For the text-containing cell, return its midpoint in (X, Y) coordinate format. 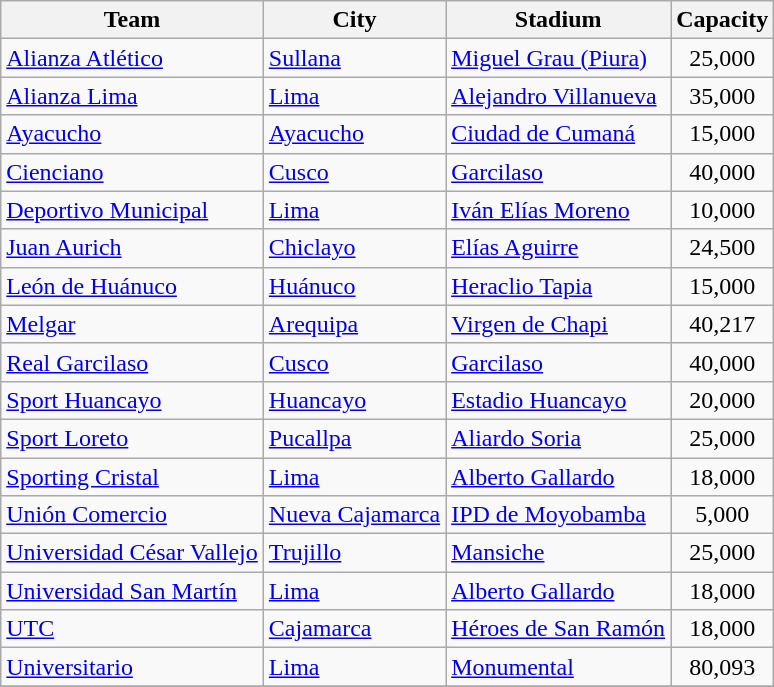
Unión Comercio (132, 515)
Universitario (132, 667)
Juan Aurich (132, 248)
IPD de Moyobamba (558, 515)
Trujillo (354, 553)
Sport Loreto (132, 438)
Miguel Grau (Piura) (558, 58)
Stadium (558, 20)
Pucallpa (354, 438)
Nueva Cajamarca (354, 515)
Universidad César Vallejo (132, 553)
Real Garcilaso (132, 362)
Estadio Huancayo (558, 400)
Aliardo Soria (558, 438)
Elías Aguirre (558, 248)
Heraclio Tapia (558, 286)
Alianza Lima (132, 96)
Monumental (558, 667)
Virgen de Chapi (558, 324)
City (354, 20)
Huánuco (354, 286)
20,000 (722, 400)
Sporting Cristal (132, 477)
León de Huánuco (132, 286)
5,000 (722, 515)
UTC (132, 629)
Sport Huancayo (132, 400)
40,217 (722, 324)
Iván Elías Moreno (558, 210)
Cienciano (132, 172)
10,000 (722, 210)
35,000 (722, 96)
80,093 (722, 667)
Chiclayo (354, 248)
Melgar (132, 324)
Alejandro Villanueva (558, 96)
Ciudad de Cumaná (558, 134)
Cajamarca (354, 629)
Capacity (722, 20)
24,500 (722, 248)
Mansiche (558, 553)
Arequipa (354, 324)
Alianza Atlético (132, 58)
Sullana (354, 58)
Team (132, 20)
Héroes de San Ramón (558, 629)
Universidad San Martín (132, 591)
Huancayo (354, 400)
Deportivo Municipal (132, 210)
